Locate the cell with the specified text and output its (x, y) center coordinate. 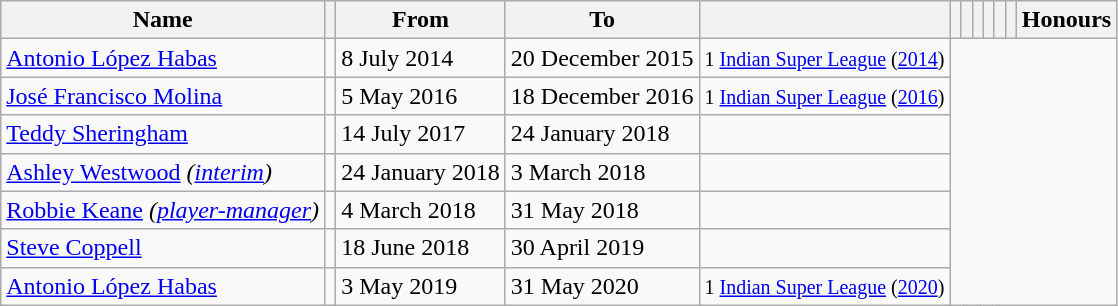
3 March 2018 (602, 172)
3 May 2019 (421, 286)
Teddy Sheringham (163, 134)
Honours (1066, 20)
1 Indian Super League (2014) (824, 58)
José Francisco Molina (163, 96)
31 May 2018 (602, 210)
5 May 2016 (421, 96)
18 December 2016 (602, 96)
14 July 2017 (421, 134)
20 December 2015 (602, 58)
4 March 2018 (421, 210)
18 June 2018 (421, 248)
To (602, 20)
Name (163, 20)
Robbie Keane (player-manager) (163, 210)
31 May 2020 (602, 286)
1 Indian Super League (2020) (824, 286)
From (421, 20)
Steve Coppell (163, 248)
30 April 2019 (602, 248)
Ashley Westwood (interim) (163, 172)
8 July 2014 (421, 58)
1 Indian Super League (2016) (824, 96)
